Pinpoint the cell where the given text exists, returning its [X, Y] midpoint coordinate. 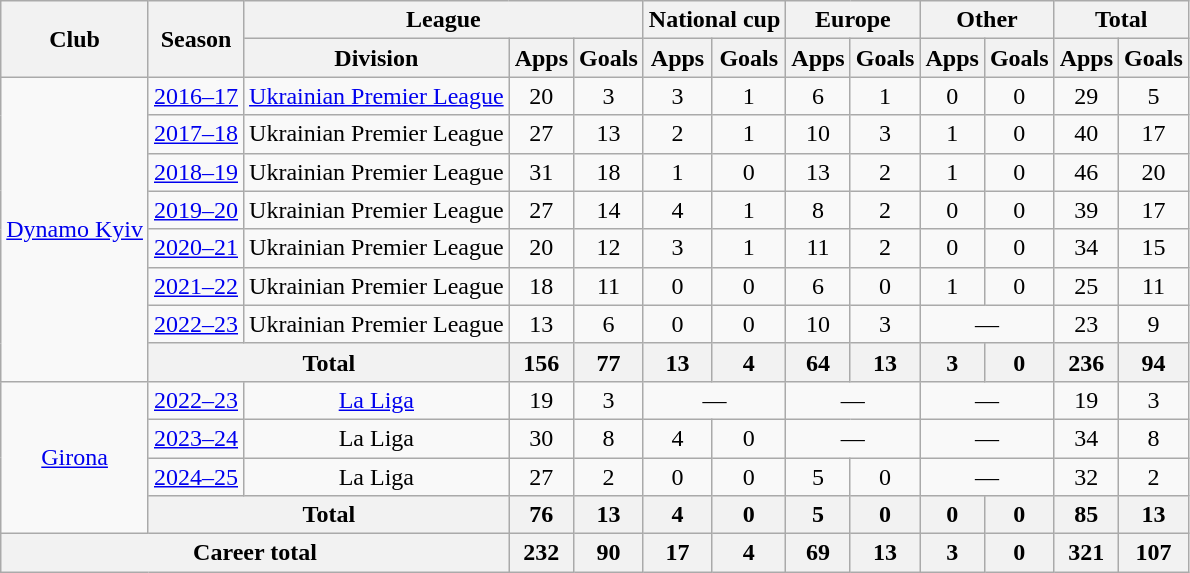
National cup [714, 20]
76 [541, 515]
31 [541, 172]
232 [541, 553]
46 [1086, 172]
Dynamo Kyiv [75, 229]
94 [1154, 362]
25 [1086, 286]
29 [1086, 96]
Europe [853, 20]
2023–24 [196, 438]
321 [1086, 553]
2024–25 [196, 477]
Division [377, 58]
Other [987, 20]
85 [1086, 515]
14 [609, 210]
Girona [75, 457]
League [444, 20]
32 [1086, 477]
69 [818, 553]
9 [1154, 324]
64 [818, 362]
156 [541, 362]
2019–20 [196, 210]
2021–22 [196, 286]
40 [1086, 134]
2018–19 [196, 172]
Season [196, 39]
107 [1154, 553]
Career total [255, 553]
23 [1086, 324]
90 [609, 553]
30 [541, 438]
77 [609, 362]
39 [1086, 210]
12 [609, 248]
15 [1154, 248]
Club [75, 39]
2017–18 [196, 134]
2016–17 [196, 96]
2020–21 [196, 248]
236 [1086, 362]
